Extract the (x, y) coordinate from the center of the cell holding the provided text.  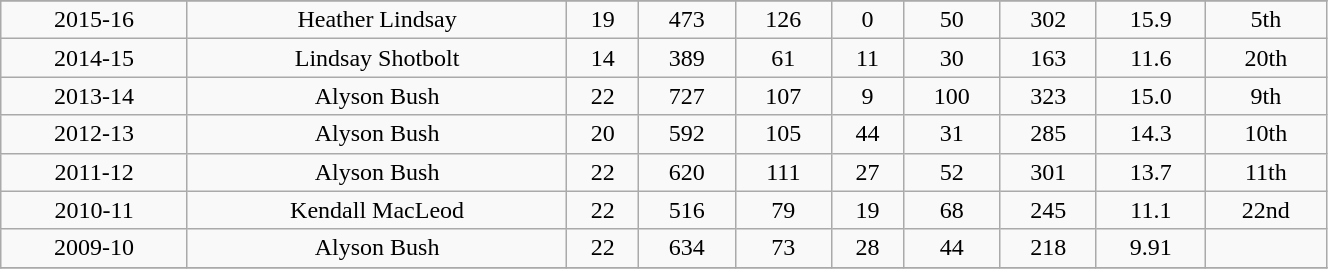
2012-13 (94, 134)
389 (687, 58)
105 (783, 134)
727 (687, 96)
10th (1266, 134)
Heather Lindsay (376, 20)
285 (1048, 134)
22nd (1266, 210)
20th (1266, 58)
107 (783, 96)
11 (868, 58)
2013-14 (94, 96)
11.6 (1150, 58)
634 (687, 248)
2009-10 (94, 248)
2010-11 (94, 210)
218 (1048, 248)
28 (868, 248)
20 (603, 134)
100 (951, 96)
9th (1266, 96)
61 (783, 58)
11.1 (1150, 210)
15.9 (1150, 20)
15.0 (1150, 96)
52 (951, 172)
13.7 (1150, 172)
163 (1048, 58)
14.3 (1150, 134)
592 (687, 134)
245 (1048, 210)
323 (1048, 96)
9.91 (1150, 248)
50 (951, 20)
31 (951, 134)
73 (783, 248)
30 (951, 58)
27 (868, 172)
14 (603, 58)
68 (951, 210)
5th (1266, 20)
620 (687, 172)
301 (1048, 172)
302 (1048, 20)
11th (1266, 172)
Lindsay Shotbolt (376, 58)
473 (687, 20)
79 (783, 210)
2011-12 (94, 172)
126 (783, 20)
0 (868, 20)
516 (687, 210)
Kendall MacLeod (376, 210)
2015-16 (94, 20)
111 (783, 172)
2014-15 (94, 58)
9 (868, 96)
